Provide the (X, Y) coordinate of the cell's center where the given text is located.  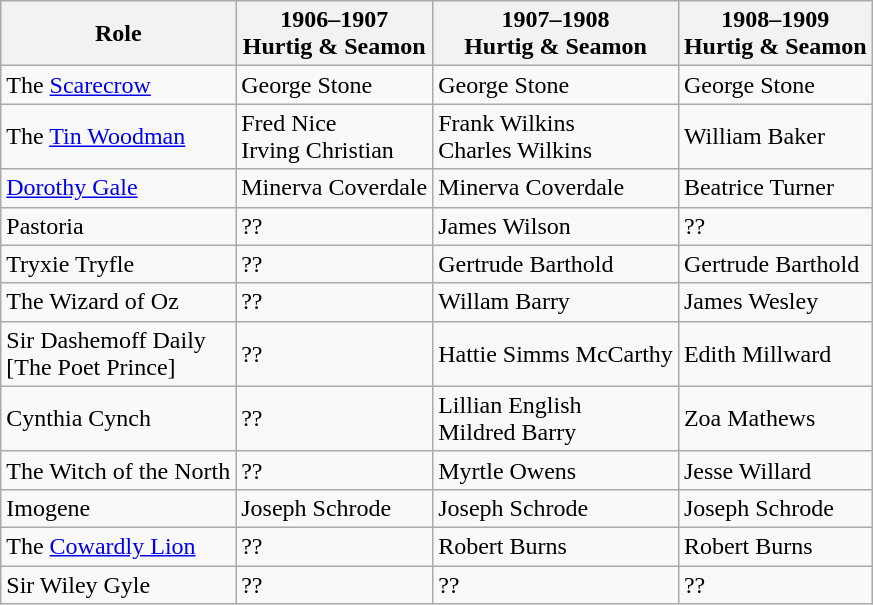
Cynthia Cynch (118, 418)
James Wilson (556, 226)
The Tin Woodman (118, 136)
1908–1909Hurtig & Seamon (775, 34)
Pastoria (118, 226)
Imogene (118, 508)
Sir Wiley Gyle (118, 585)
1906–1907Hurtig & Seamon (334, 34)
Willam Barry (556, 302)
The Cowardly Lion (118, 546)
Role (118, 34)
Sir Dashemoff Daily[The Poet Prince] (118, 354)
The Wizard of Oz (118, 302)
Frank WilkinsCharles Wilkins (556, 136)
Tryxie Tryfle (118, 264)
Hattie Simms McCarthy (556, 354)
James Wesley (775, 302)
Lillian EnglishMildred Barry (556, 418)
The Scarecrow (118, 85)
Zoa Mathews (775, 418)
Myrtle Owens (556, 470)
Beatrice Turner (775, 188)
William Baker (775, 136)
1907–1908Hurtig & Seamon (556, 34)
Fred NiceIrving Christian (334, 136)
The Witch of the North (118, 470)
Edith Millward (775, 354)
Dorothy Gale (118, 188)
Jesse Willard (775, 470)
